Output the [x, y] coordinate of the center of the cell containing the given text.  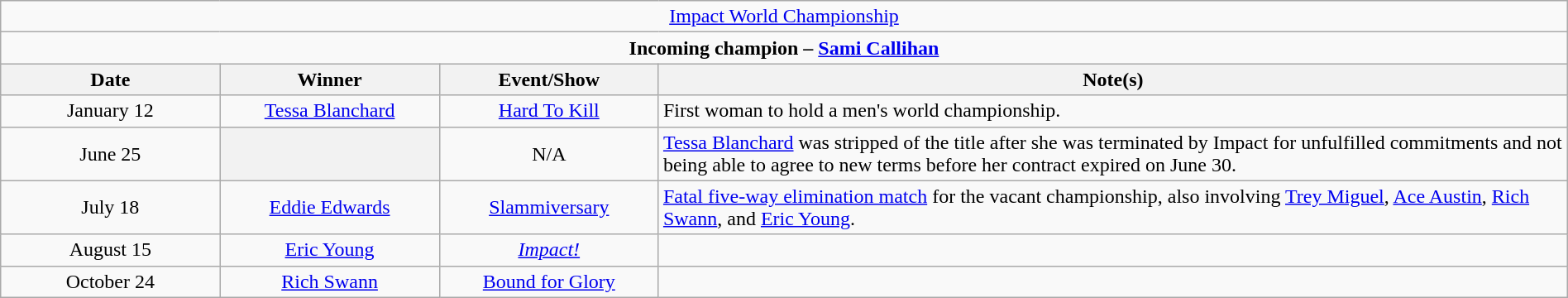
Impact World Championship [784, 17]
Slammiversary [549, 207]
Impact! [549, 250]
Bound for Glory [549, 281]
Winner [329, 79]
Note(s) [1113, 79]
Fatal five-way elimination match for the vacant championship, also involving Trey Miguel, Ace Austin, Rich Swann, and Eric Young. [1113, 207]
Eddie Edwards [329, 207]
N/A [549, 154]
First woman to hold a men's world championship. [1113, 111]
Rich Swann [329, 281]
Eric Young [329, 250]
Tessa Blanchard [329, 111]
July 18 [111, 207]
Hard To Kill [549, 111]
August 15 [111, 250]
Event/Show [549, 79]
October 24 [111, 281]
January 12 [111, 111]
Incoming champion – Sami Callihan [784, 48]
Date [111, 79]
June 25 [111, 154]
